From the cell containing the given text, extract its center point as [X, Y] coordinate. 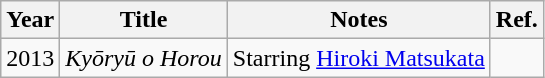
Year [30, 20]
Notes [358, 20]
Kyōryū o Horou [144, 58]
Ref. [516, 20]
2013 [30, 58]
Title [144, 20]
Starring Hiroki Matsukata [358, 58]
